Capture the cell that displays the provided text and extract its [X, Y] central coordinate. 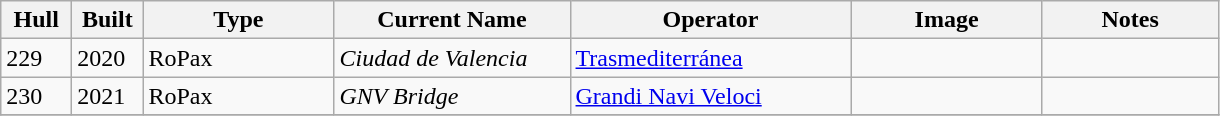
230 [36, 96]
2021 [108, 96]
Image [946, 20]
Built [108, 20]
GNV Bridge [452, 96]
Trasmediterránea [710, 58]
Grandi Navi Veloci [710, 96]
Type [238, 20]
Notes [1130, 20]
Ciudad de Valencia [452, 58]
Operator [710, 20]
Current Name [452, 20]
229 [36, 58]
Hull [36, 20]
2020 [108, 58]
